Capture the cell that displays the provided text and extract its [X, Y] central coordinate. 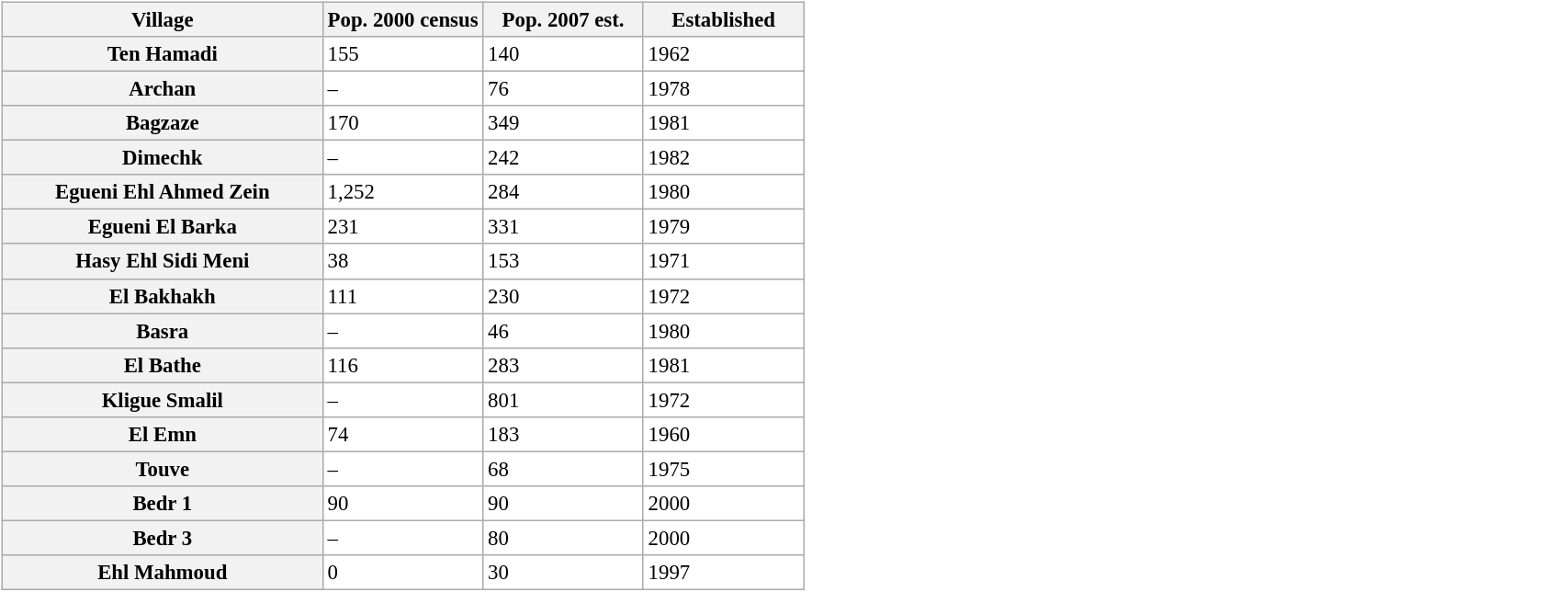
170 [402, 123]
74 [402, 435]
0 [402, 573]
1978 [724, 89]
231 [402, 227]
Egueni El Barka [162, 227]
111 [402, 296]
Established [724, 19]
Bedr 3 [162, 538]
Pop. 2007 est. [564, 19]
1997 [724, 573]
El Bathe [162, 365]
Village [162, 19]
El Bakhakh [162, 296]
349 [564, 123]
38 [402, 262]
Ehl Mahmoud [162, 573]
331 [564, 227]
1982 [724, 158]
1975 [724, 469]
Hasy Ehl Sidi Meni [162, 262]
155 [402, 54]
1962 [724, 54]
801 [564, 400]
Kligue Smalil [162, 400]
153 [564, 262]
Pop. 2000 census [402, 19]
30 [564, 573]
242 [564, 158]
Basra [162, 331]
76 [564, 89]
183 [564, 435]
Egueni Ehl Ahmed Zein [162, 192]
Bedr 1 [162, 504]
Ten Hamadi [162, 54]
283 [564, 365]
140 [564, 54]
46 [564, 331]
1971 [724, 262]
116 [402, 365]
El Emn [162, 435]
Dimechk [162, 158]
68 [564, 469]
284 [564, 192]
Bagzaze [162, 123]
1960 [724, 435]
230 [564, 296]
Archan [162, 89]
80 [564, 538]
1979 [724, 227]
Touve [162, 469]
1,252 [402, 192]
